Identify which cell holds the provided text, then report its (X, Y) central coordinate. 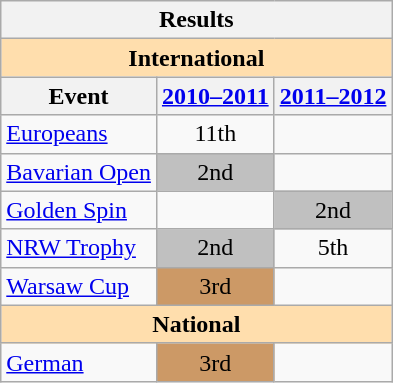
National (196, 324)
Golden Spin (79, 210)
2011–2012 (333, 96)
Event (79, 96)
Bavarian Open (79, 172)
2010–2011 (215, 96)
11th (215, 134)
German (79, 362)
Results (196, 20)
International (196, 58)
NRW Trophy (79, 248)
Warsaw Cup (79, 286)
5th (333, 248)
Europeans (79, 134)
